Scan for the cell matching the given text and deliver its [x, y] coordinate at center. 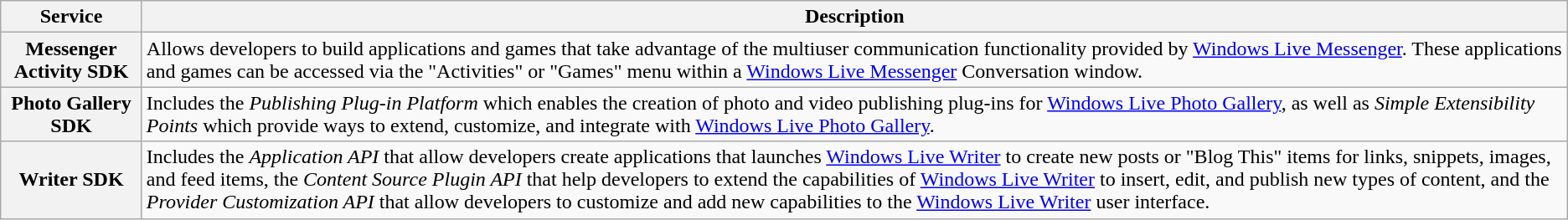
Description [854, 17]
Messenger Activity SDK [72, 60]
Service [72, 17]
Writer SDK [72, 180]
Photo Gallery SDK [72, 114]
